From the cell containing the given text, extract its center point as [x, y] coordinate. 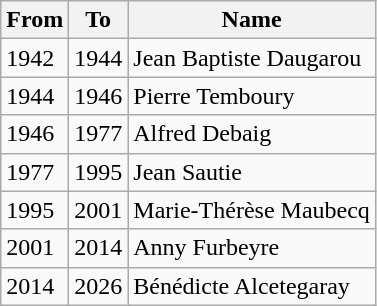
From [35, 20]
Jean Sautie [252, 172]
Name [252, 20]
Bénédicte Alcetegaray [252, 286]
Jean Baptiste Daugarou [252, 58]
To [98, 20]
Alfred Debaig [252, 134]
2026 [98, 286]
Marie-Thérèse Maubecq [252, 210]
Anny Furbeyre [252, 248]
1942 [35, 58]
Pierre Temboury [252, 96]
